Find where the given text appears and provide that cell's center as (x, y) coordinate. 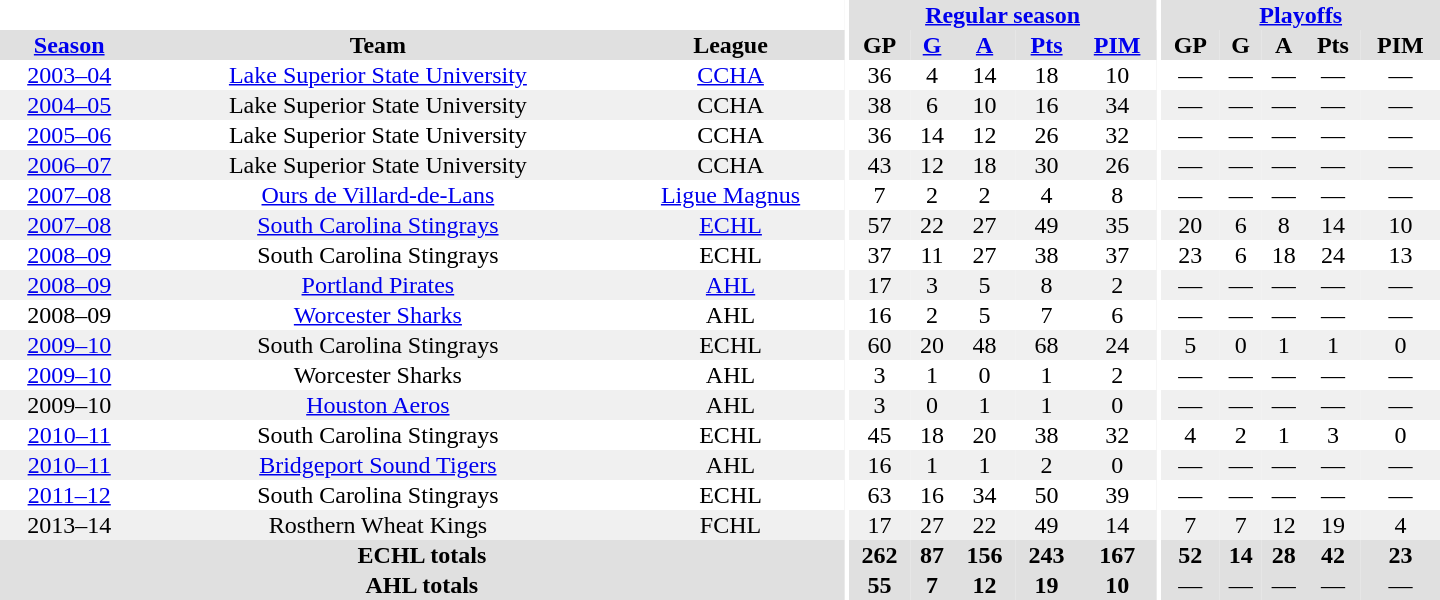
ECHL totals (422, 555)
45 (880, 435)
39 (1118, 495)
2004–05 (69, 105)
11 (932, 255)
2011–12 (69, 495)
68 (1047, 345)
243 (1047, 555)
28 (1284, 555)
Season (69, 45)
57 (880, 225)
2005–06 (69, 135)
2013–14 (69, 525)
FCHL (730, 525)
Portland Pirates (378, 285)
55 (880, 585)
167 (1118, 555)
Ligue Magnus (730, 195)
87 (932, 555)
League (730, 45)
48 (985, 345)
63 (880, 495)
50 (1047, 495)
2006–07 (69, 165)
42 (1333, 555)
Regular season (1003, 15)
AHL totals (422, 585)
60 (880, 345)
262 (880, 555)
Bridgeport Sound Tigers (378, 465)
Playoffs (1300, 15)
Ours de Villard-de-Lans (378, 195)
Houston Aeros (378, 405)
Team (378, 45)
30 (1047, 165)
52 (1190, 555)
2003–04 (69, 75)
35 (1118, 225)
Rosthern Wheat Kings (378, 525)
43 (880, 165)
13 (1400, 255)
156 (985, 555)
